Scan for the cell matching the given text and deliver its [X, Y] coordinate at center. 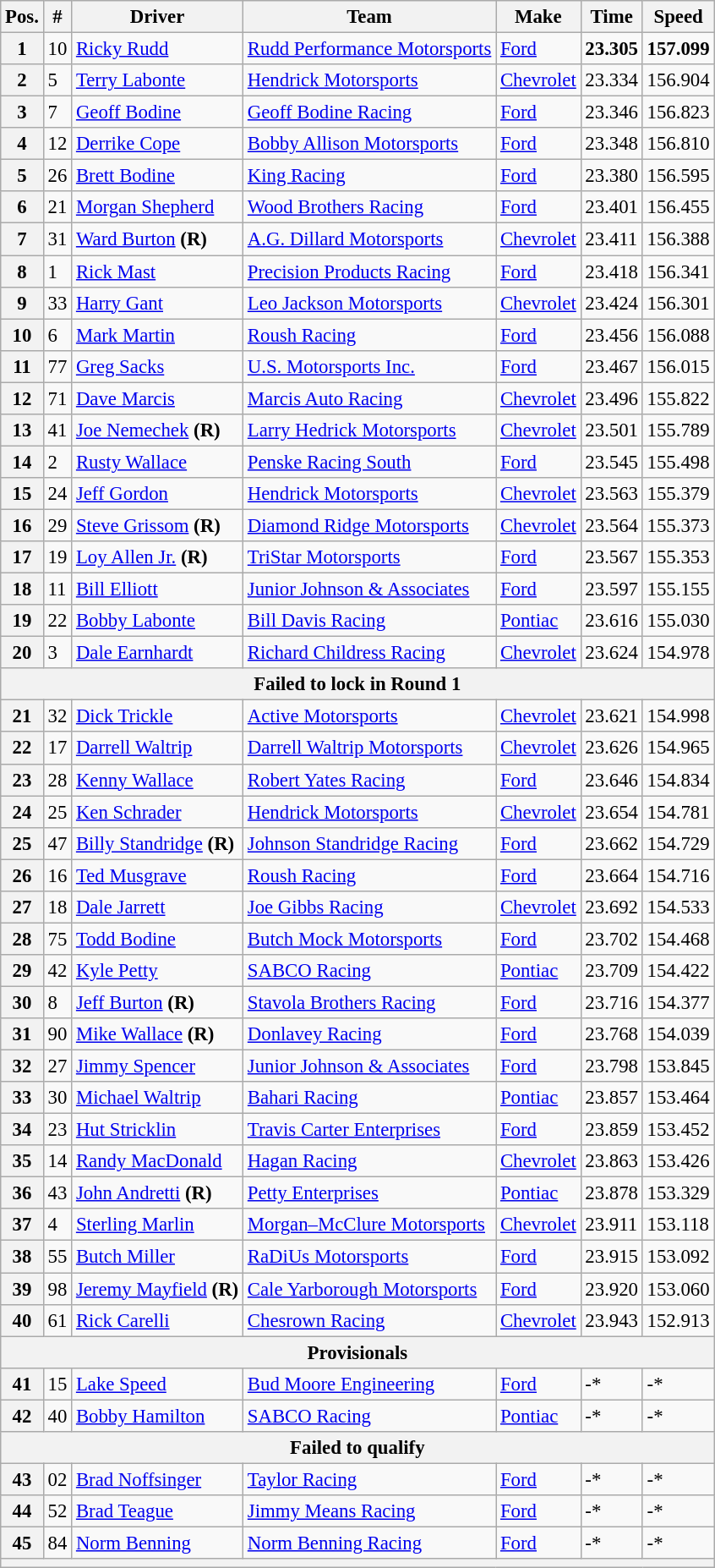
Mike Wallace (R) [157, 1034]
Team [370, 17]
154.978 [678, 653]
Dave Marcis [157, 398]
23.545 [612, 462]
Johnson Standridge Racing [370, 843]
155.822 [678, 398]
23.348 [612, 144]
Marcis Auto Racing [370, 398]
Provisionals [357, 1352]
Jeremy Mayfield (R) [157, 1289]
155.030 [678, 621]
Morgan Shepherd [157, 207]
155.155 [678, 589]
13 [22, 430]
Precision Products Racing [370, 271]
155.379 [678, 494]
61 [57, 1320]
23.857 [612, 1098]
153.452 [678, 1130]
Penske Racing South [370, 462]
Jimmy Spencer [157, 1066]
Travis Carter Enterprises [370, 1130]
154.422 [678, 971]
155.353 [678, 557]
23.567 [612, 557]
23.346 [612, 112]
TriStar Motorsports [370, 557]
Dale Jarrett [157, 907]
23.496 [612, 398]
23.467 [612, 366]
Rusty Wallace [157, 462]
Mark Martin [157, 335]
Larry Hedrick Motorsports [370, 430]
154.729 [678, 843]
156.455 [678, 207]
Driver [157, 17]
23.380 [612, 176]
Lake Speed [157, 1384]
156.595 [678, 176]
37 [22, 1225]
23.943 [612, 1320]
156.823 [678, 112]
156.388 [678, 239]
Donlavey Racing [370, 1034]
Taylor Racing [370, 1479]
Wood Brothers Racing [370, 207]
153.329 [678, 1193]
71 [57, 398]
Billy Standridge (R) [157, 843]
154.998 [678, 716]
Geoff Bodine [157, 112]
Norm Benning Racing [370, 1543]
Bahari Racing [370, 1098]
Kenny Wallace [157, 780]
Darrell Waltrip Motorsports [370, 748]
Robert Yates Racing [370, 780]
Derrike Cope [157, 144]
44 [22, 1511]
Darrell Waltrip [157, 748]
Petty Enterprises [370, 1193]
153.845 [678, 1066]
23.709 [612, 971]
155.498 [678, 462]
Leo Jackson Motorsports [370, 303]
Jimmy Means Racing [370, 1511]
23.563 [612, 494]
23.501 [612, 430]
23.411 [612, 239]
23.768 [612, 1034]
Make [538, 17]
Kyle Petty [157, 971]
154.377 [678, 1002]
Geoff Bodine Racing [370, 112]
Dick Trickle [157, 716]
23.334 [612, 80]
157.099 [678, 49]
Joe Nemechek (R) [157, 430]
Norm Benning [157, 1543]
23.920 [612, 1289]
23.859 [612, 1130]
47 [57, 843]
23.911 [612, 1225]
154.834 [678, 780]
153.118 [678, 1225]
23.692 [612, 907]
RaDiUs Motorsports [370, 1257]
Bud Moore Engineering [370, 1384]
23.662 [612, 843]
Randy MacDonald [157, 1161]
55 [57, 1257]
153.092 [678, 1257]
23.798 [612, 1066]
Failed to lock in Round 1 [357, 684]
23.597 [612, 589]
154.039 [678, 1034]
Terry Labonte [157, 80]
Speed [678, 17]
Rick Mast [157, 271]
Bill Elliott [157, 589]
Jeff Gordon [157, 494]
Cale Yarborough Motorsports [370, 1289]
Loy Allen Jr. (R) [157, 557]
Greg Sacks [157, 366]
152.913 [678, 1320]
Butch Miller [157, 1257]
20 [22, 653]
154.781 [678, 812]
23.626 [612, 748]
23.616 [612, 621]
9 [22, 303]
Ken Schrader [157, 812]
154.965 [678, 748]
Steve Grissom (R) [157, 525]
Dale Earnhardt [157, 653]
23.401 [612, 207]
Morgan–McClure Motorsports [370, 1225]
Ted Musgrave [157, 875]
# [57, 17]
154.716 [678, 875]
23.915 [612, 1257]
Pos. [22, 17]
Joe Gibbs Racing [370, 907]
52 [57, 1511]
Jeff Burton (R) [157, 1002]
155.789 [678, 430]
23.564 [612, 525]
Time [612, 17]
Michael Waltrip [157, 1098]
Brad Teague [157, 1511]
98 [57, 1289]
Butch Mock Motorsports [370, 939]
154.533 [678, 907]
23.424 [612, 303]
23.716 [612, 1002]
23.702 [612, 939]
90 [57, 1034]
38 [22, 1257]
Rudd Performance Motorsports [370, 49]
153.464 [678, 1098]
Ward Burton (R) [157, 239]
45 [22, 1543]
39 [22, 1289]
154.468 [678, 939]
Rick Carelli [157, 1320]
23.624 [612, 653]
Richard Childress Racing [370, 653]
Harry Gant [157, 303]
Diamond Ridge Motorsports [370, 525]
Bobby Labonte [157, 621]
23.863 [612, 1161]
Bobby Allison Motorsports [370, 144]
153.426 [678, 1161]
02 [57, 1479]
Hut Stricklin [157, 1130]
Hagan Racing [370, 1161]
23.646 [612, 780]
34 [22, 1130]
35 [22, 1161]
Chesrown Racing [370, 1320]
Todd Bodine [157, 939]
Bill Davis Racing [370, 621]
23.664 [612, 875]
John Andretti (R) [157, 1193]
23.654 [612, 812]
23.621 [612, 716]
Ricky Rudd [157, 49]
23.305 [612, 49]
153.060 [678, 1289]
23.456 [612, 335]
23.418 [612, 271]
Active Motorsports [370, 716]
A.G. Dillard Motorsports [370, 239]
23.878 [612, 1193]
Brad Noffsinger [157, 1479]
156.810 [678, 144]
75 [57, 939]
156.301 [678, 303]
King Racing [370, 176]
Sterling Marlin [157, 1225]
Brett Bodine [157, 176]
156.904 [678, 80]
77 [57, 366]
36 [22, 1193]
155.373 [678, 525]
156.341 [678, 271]
Stavola Brothers Racing [370, 1002]
Failed to qualify [357, 1448]
84 [57, 1543]
Bobby Hamilton [157, 1416]
156.015 [678, 366]
156.088 [678, 335]
U.S. Motorsports Inc. [370, 366]
